Identify which cell holds the provided text, then report its (X, Y) central coordinate. 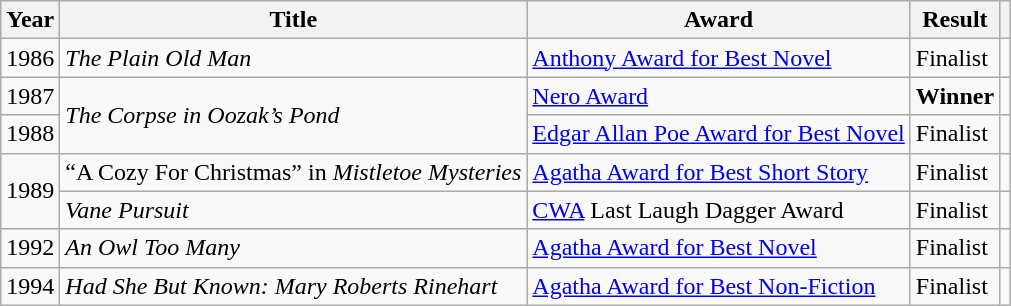
Had She But Known: Mary Roberts Rinehart (294, 286)
CWA Last Laugh Dagger Award (718, 210)
Anthony Award for Best Novel (718, 58)
Result (954, 20)
Award (718, 20)
1986 (30, 58)
1987 (30, 96)
The Corpse in Oozak’s Pond (294, 115)
Agatha Award for Best Short Story (718, 172)
An Owl Too Many (294, 248)
Vane Pursuit (294, 210)
Winner (954, 96)
“A Cozy For Christmas” in Mistletoe Mysteries (294, 172)
1992 (30, 248)
Agatha Award for Best Non-Fiction (718, 286)
1988 (30, 134)
Title (294, 20)
Edgar Allan Poe Award for Best Novel (718, 134)
The Plain Old Man (294, 58)
1994 (30, 286)
Nero Award (718, 96)
1989 (30, 191)
Agatha Award for Best Novel (718, 248)
Year (30, 20)
